Detect which cell encompasses the target text, then output its (X, Y) center coordinate. 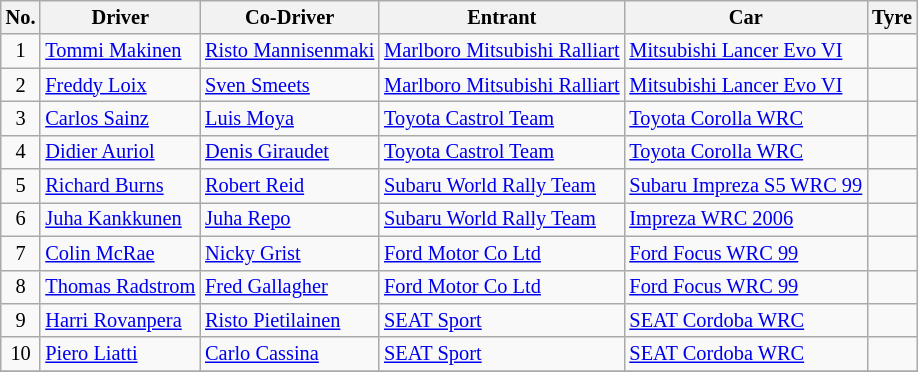
Subaru Impreza S5 WRC 99 (746, 186)
3 (21, 118)
Freddy Loix (120, 85)
Denis Giraudet (290, 152)
Richard Burns (120, 186)
1 (21, 51)
Harri Rovanpera (120, 320)
Entrant (502, 17)
10 (21, 354)
Impreza WRC 2006 (746, 219)
Juha Kankkunen (120, 219)
Carlos Sainz (120, 118)
6 (21, 219)
Driver (120, 17)
Luis Moya (290, 118)
Tyre (892, 17)
Car (746, 17)
Colin McRae (120, 253)
Risto Mannisenmaki (290, 51)
8 (21, 287)
5 (21, 186)
Piero Liatti (120, 354)
Juha Repo (290, 219)
Sven Smeets (290, 85)
Didier Auriol (120, 152)
Tommi Makinen (120, 51)
7 (21, 253)
2 (21, 85)
9 (21, 320)
Carlo Cassina (290, 354)
Thomas Radstrom (120, 287)
4 (21, 152)
Robert Reid (290, 186)
Risto Pietilainen (290, 320)
No. (21, 17)
Co-Driver (290, 17)
Nicky Grist (290, 253)
Fred Gallagher (290, 287)
